From the cell containing the given text, extract its center point as [X, Y] coordinate. 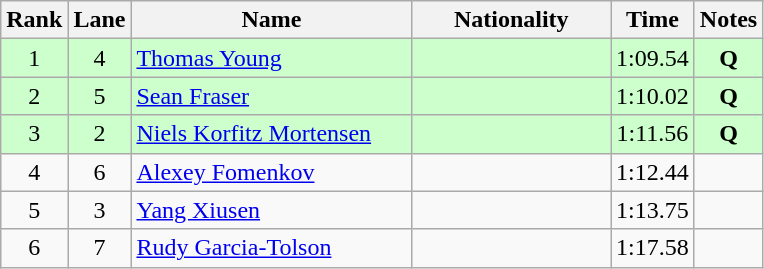
Lane [100, 20]
Notes [728, 20]
1 [34, 58]
1:13.75 [653, 210]
Time [653, 20]
Sean Fraser [272, 96]
Niels Korfitz Mortensen [272, 134]
Name [272, 20]
1:10.02 [653, 96]
Nationality [512, 20]
7 [100, 248]
Rudy Garcia-Tolson [272, 248]
1:11.56 [653, 134]
Yang Xiusen [272, 210]
1:12.44 [653, 172]
1:09.54 [653, 58]
Thomas Young [272, 58]
1:17.58 [653, 248]
Alexey Fomenkov [272, 172]
Rank [34, 20]
